Identify which cell holds the provided text, then report its (X, Y) central coordinate. 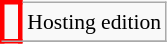
Hosting edition (94, 22)
